Provide the (X, Y) coordinate of the cell's center where the given text is located.  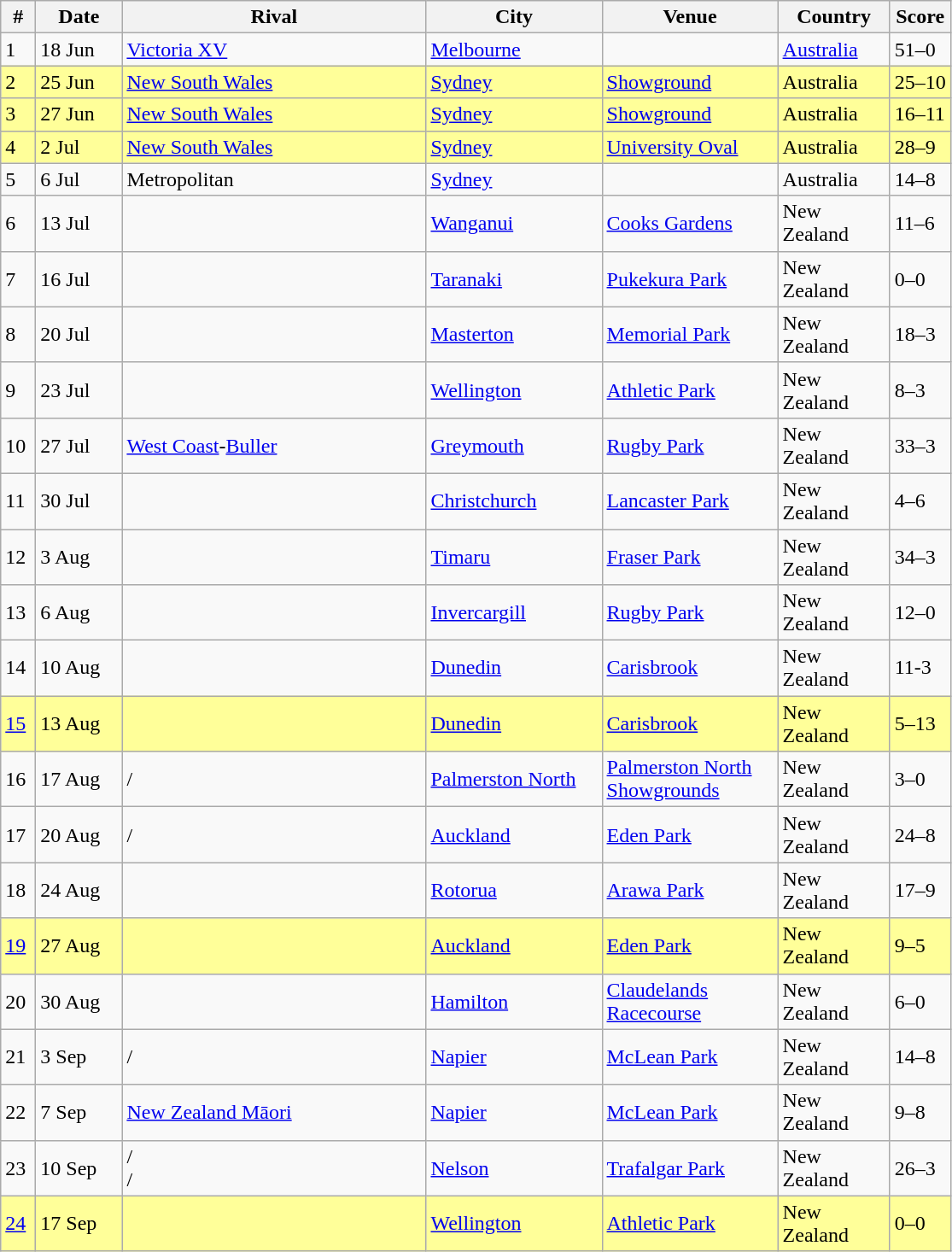
9 (19, 389)
13 Aug (79, 724)
17–9 (920, 890)
University Oval (690, 147)
24–8 (920, 835)
Venue (690, 17)
3 (19, 114)
3–0 (920, 779)
17 Aug (79, 779)
18 (19, 890)
Score (920, 17)
25–10 (920, 82)
Melbourne (514, 50)
16 (19, 779)
Masterton (514, 335)
8 (19, 335)
6–0 (920, 1001)
West Coast-Buller (274, 446)
7 Sep (79, 1112)
20 Aug (79, 835)
6 (19, 224)
23 (19, 1168)
18 Jun (79, 50)
2 Jul (79, 147)
12 (19, 557)
17 (19, 835)
Wanganui (514, 224)
20 (19, 1001)
30 Jul (79, 500)
10 Sep (79, 1168)
17 Sep (79, 1223)
Victoria XV (274, 50)
Trafalgar Park (690, 1168)
1 (19, 50)
Lancaster Park (690, 500)
Arawa Park (690, 890)
Rival (274, 17)
5 (19, 179)
6 Jul (79, 179)
23 Jul (79, 389)
4–6 (920, 500)
Greymouth (514, 446)
16 Jul (79, 278)
6 Aug (79, 613)
New Zealand Māori (274, 1112)
Country (833, 17)
3 Aug (79, 557)
7 (19, 278)
8–3 (920, 389)
19 (19, 946)
9–8 (920, 1112)
27 Jul (79, 446)
24 Aug (79, 890)
21 (19, 1057)
34–3 (920, 557)
13 Jul (79, 224)
12–0 (920, 613)
27 Aug (79, 946)
26–3 (920, 1168)
11 (19, 500)
Palmerston North (514, 779)
Date (79, 17)
Christchurch (514, 500)
16–11 (920, 114)
Claudelands Racecourse (690, 1001)
30 Aug (79, 1001)
13 (19, 613)
24 (19, 1223)
11-3 (920, 668)
10 Aug (79, 668)
9–5 (920, 946)
25 Jun (79, 82)
Invercargill (514, 613)
11–6 (920, 224)
22 (19, 1112)
3 Sep (79, 1057)
Taranaki (514, 278)
28–9 (920, 147)
Palmerston North Showgrounds (690, 779)
15 (19, 724)
Hamilton (514, 1001)
Rotorua (514, 890)
Cooks Gardens (690, 224)
# (19, 17)
/ / (274, 1168)
Pukekura Park (690, 278)
10 (19, 446)
City (514, 17)
Fraser Park (690, 557)
14 (19, 668)
51–0 (920, 50)
Metropolitan (274, 179)
Timaru (514, 557)
4 (19, 147)
20 Jul (79, 335)
5–13 (920, 724)
33–3 (920, 446)
18–3 (920, 335)
27 Jun (79, 114)
Memorial Park (690, 335)
Nelson (514, 1168)
2 (19, 82)
